Identify which cell holds the provided text, then report its [x, y] central coordinate. 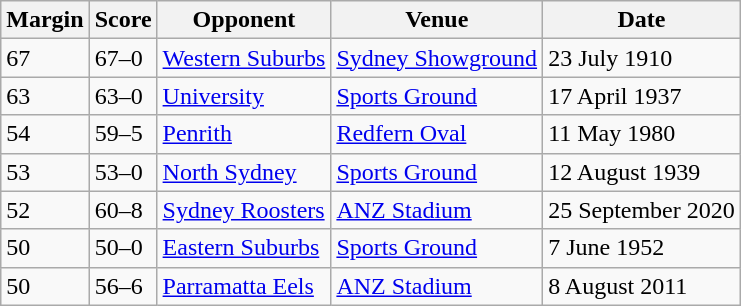
23 July 1910 [642, 58]
7 June 1952 [642, 248]
50–0 [123, 248]
Score [123, 20]
Parramatta Eels [244, 286]
12 August 1939 [642, 172]
Venue [437, 20]
54 [45, 134]
63 [45, 96]
53–0 [123, 172]
University [244, 96]
63–0 [123, 96]
8 August 2011 [642, 286]
Sydney Roosters [244, 210]
52 [45, 210]
17 April 1937 [642, 96]
Eastern Suburbs [244, 248]
Date [642, 20]
53 [45, 172]
60–8 [123, 210]
Opponent [244, 20]
11 May 1980 [642, 134]
Western Suburbs [244, 58]
56–6 [123, 286]
Penrith [244, 134]
67 [45, 58]
25 September 2020 [642, 210]
Redfern Oval [437, 134]
Sydney Showground [437, 58]
Margin [45, 20]
North Sydney [244, 172]
59–5 [123, 134]
67–0 [123, 58]
